Scan for the cell matching the given text and deliver its [x, y] coordinate at center. 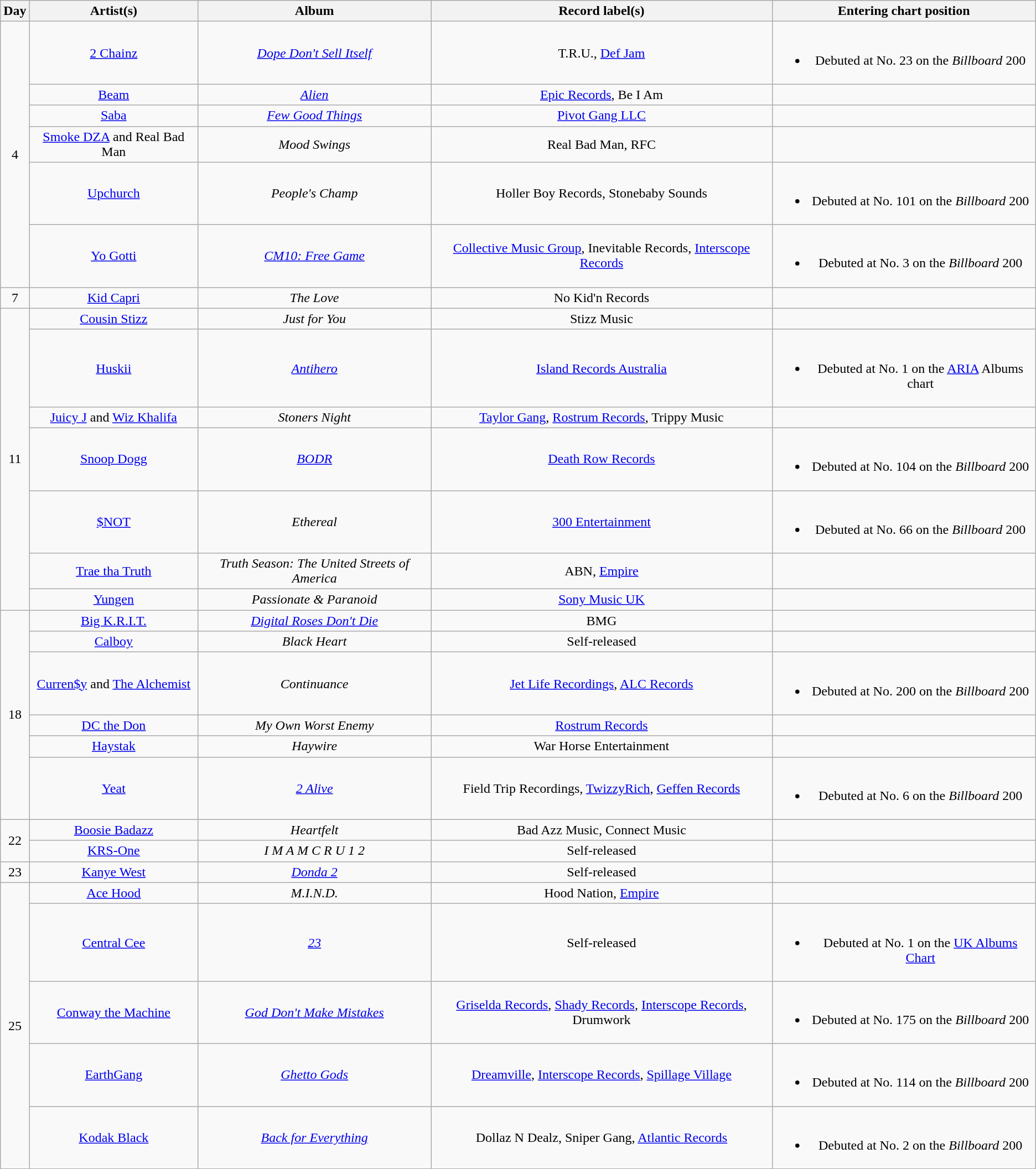
Day [15, 11]
Collective Music Group, Inevitable Records, Interscope Records [602, 256]
2 Alive [314, 788]
Stizz Music [602, 319]
T.R.U., Def Jam [602, 53]
Artist(s) [113, 11]
Pivot Gang LLC [602, 116]
Stoners Night [314, 417]
$NOT [113, 521]
Yungen [113, 600]
Ethereal [314, 521]
Digital Roses Don't Die [314, 621]
Back for Everything [314, 1137]
Trae tha Truth [113, 571]
Curren$y and The Alchemist [113, 684]
The Love [314, 298]
ABN, Empire [602, 571]
CM10: Free Game [314, 256]
M.I.N.D. [314, 893]
Boosie Badazz [113, 830]
Dope Don't Sell Itself [314, 53]
Debuted at No. 3 on the Billboard 200 [904, 256]
Jet Life Recordings, ALC Records [602, 684]
Donda 2 [314, 872]
No Kid'n Records [602, 298]
22 [15, 840]
Record label(s) [602, 11]
Heartfelt [314, 830]
Saba [113, 116]
Upchurch [113, 194]
Holler Boy Records, Stonebaby Sounds [602, 194]
Bad Azz Music, Connect Music [602, 830]
Debuted at No. 23 on the Billboard 200 [904, 53]
Real Bad Man, RFC [602, 144]
Ace Hood [113, 893]
Continuance [314, 684]
Calboy [113, 642]
Kodak Black [113, 1137]
Debuted at No. 66 on the Billboard 200 [904, 521]
Alien [314, 95]
Debuted at No. 101 on the Billboard 200 [904, 194]
Passionate & Paranoid [314, 600]
Snoop Dogg [113, 459]
War Horse Entertainment [602, 746]
Mood Swings [314, 144]
Beam [113, 95]
Cousin Stizz [113, 319]
Dollaz N Dealz, Sniper Gang, Atlantic Records [602, 1137]
Debuted at No. 200 on the Billboard 200 [904, 684]
Yo Gotti [113, 256]
Debuted at No. 175 on the Billboard 200 [904, 1012]
Album [314, 11]
Few Good Things [314, 116]
God Don't Make Mistakes [314, 1012]
KRS-One [113, 851]
I M A M C R U 1 2 [314, 851]
300 Entertainment [602, 521]
11 [15, 459]
Debuted at No. 114 on the Billboard 200 [904, 1074]
People's Champ [314, 194]
Kanye West [113, 872]
Antihero [314, 368]
Taylor Gang, Rostrum Records, Trippy Music [602, 417]
18 [15, 715]
Ghetto Gods [314, 1074]
BODR [314, 459]
Debuted at No. 6 on the Billboard 200 [904, 788]
Truth Season: The United Streets of America [314, 571]
Epic Records, Be I Am [602, 95]
Hood Nation, Empire [602, 893]
BMG [602, 621]
2 Chainz [113, 53]
Debuted at No. 104 on the Billboard 200 [904, 459]
Smoke DZA and Real Bad Man [113, 144]
Debuted at No. 1 on the UK Albums Chart [904, 942]
25 [15, 1026]
4 [15, 154]
DC the Don [113, 725]
Debuted at No. 2 on the Billboard 200 [904, 1137]
7 [15, 298]
Dreamville, Interscope Records, Spillage Village [602, 1074]
Black Heart [314, 642]
Haywire [314, 746]
My Own Worst Enemy [314, 725]
Griselda Records, Shady Records, Interscope Records, Drumwork [602, 1012]
Huskii [113, 368]
Kid Capri [113, 298]
Juicy J and Wiz Khalifa [113, 417]
Rostrum Records [602, 725]
Haystak [113, 746]
Conway the Machine [113, 1012]
Debuted at No. 1 on the ARIA Albums chart [904, 368]
Field Trip Recordings, TwizzyRich, Geffen Records [602, 788]
Just for You [314, 319]
Death Row Records [602, 459]
Big K.R.I.T. [113, 621]
EarthGang [113, 1074]
Sony Music UK [602, 600]
Yeat [113, 788]
Central Cee [113, 942]
Island Records Australia [602, 368]
Entering chart position [904, 11]
